Find where the given text appears and provide that cell's center as [x, y] coordinate. 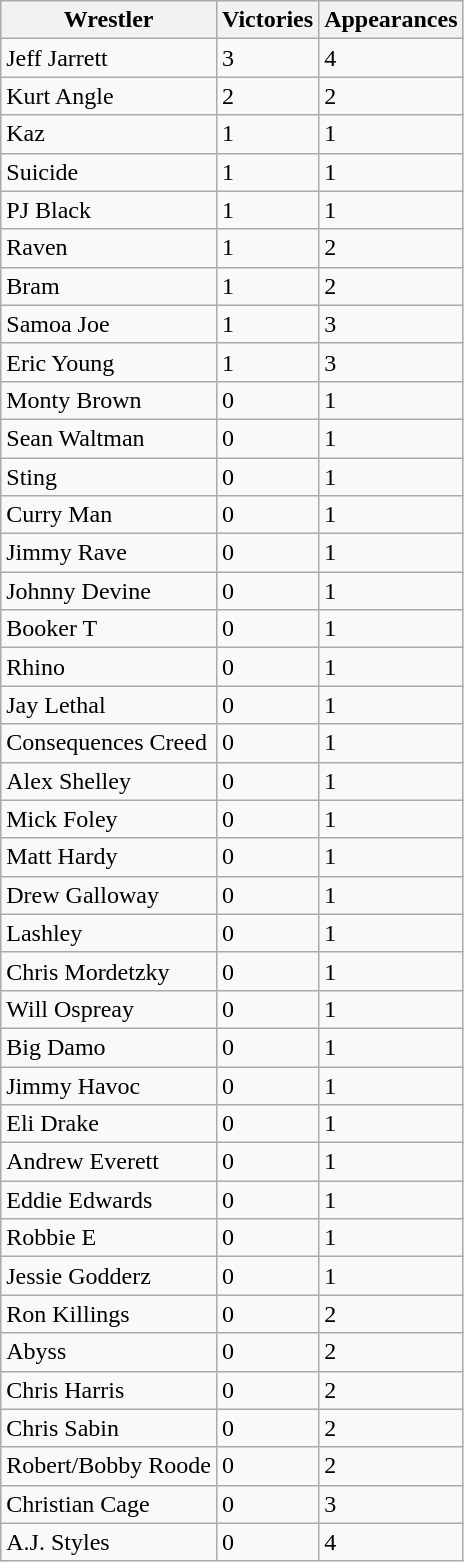
Jeff Jarrett [109, 58]
Jessie Godderz [109, 1276]
Drew Galloway [109, 895]
Eddie Edwards [109, 1200]
Johnny Devine [109, 591]
Robbie E [109, 1238]
Lashley [109, 933]
Eli Drake [109, 1124]
Abyss [109, 1352]
Victories [267, 20]
Appearances [391, 20]
Wrestler [109, 20]
A.J. Styles [109, 1542]
Consequences Creed [109, 743]
PJ Black [109, 210]
Alex Shelley [109, 781]
Curry Man [109, 515]
Robert/Bobby Roode [109, 1466]
Chris Sabin [109, 1428]
Christian Cage [109, 1504]
Jay Lethal [109, 705]
Monty Brown [109, 400]
Jimmy Havoc [109, 1085]
Eric Young [109, 362]
Bram [109, 286]
Kurt Angle [109, 96]
Raven [109, 248]
Will Ospreay [109, 1009]
Chris Mordetzky [109, 971]
Samoa Joe [109, 324]
Jimmy Rave [109, 553]
Booker T [109, 629]
Andrew Everett [109, 1162]
Big Damo [109, 1047]
Chris Harris [109, 1390]
Sting [109, 477]
Matt Hardy [109, 857]
Kaz [109, 134]
Sean Waltman [109, 438]
Mick Foley [109, 819]
Suicide [109, 172]
Rhino [109, 667]
Ron Killings [109, 1314]
